Determine the (x, y) coordinate at the center of the cell enclosing the given text.  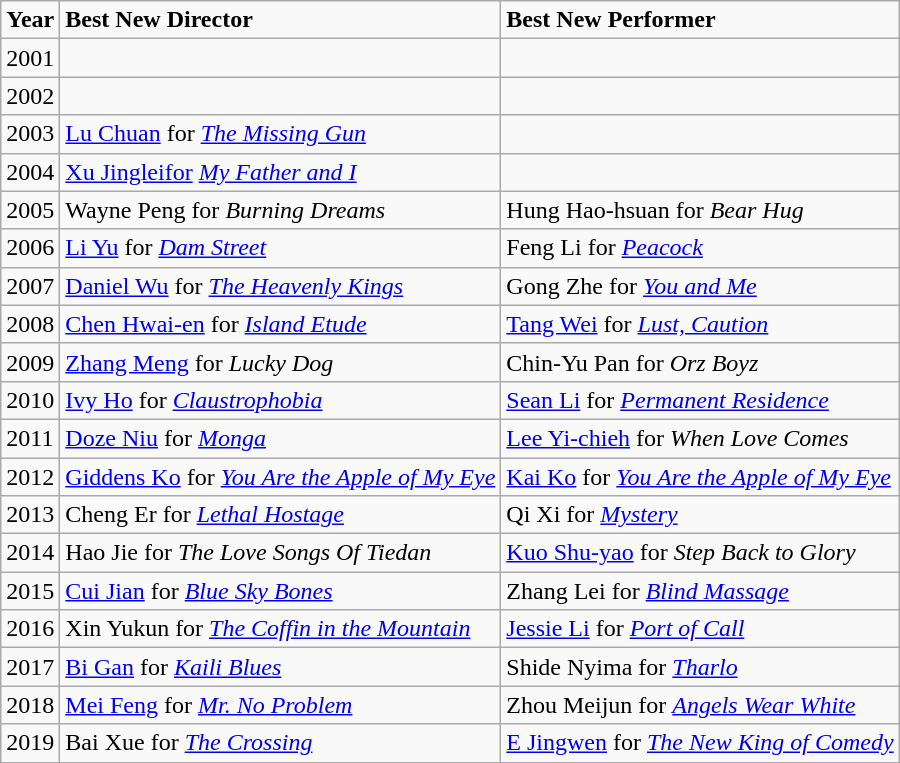
Doze Niu for Monga (280, 438)
2003 (30, 134)
Zhang Meng for Lucky Dog (280, 362)
2006 (30, 248)
Li Yu for Dam Street (280, 248)
Feng Li for Peacock (700, 248)
2007 (30, 286)
2014 (30, 553)
2010 (30, 400)
2002 (30, 96)
Best New Performer (700, 20)
Qi Xi for Mystery (700, 515)
Shide Nyima for Tharlo (700, 667)
2015 (30, 591)
E Jingwen for The New King of Comedy (700, 743)
Sean Li for Permanent Residence (700, 400)
Gong Zhe for You and Me (700, 286)
Kai Ko for You Are the Apple of My Eye (700, 477)
2016 (30, 629)
Xin Yukun for The Coffin in the Mountain (280, 629)
Chin-Yu Pan for Orz Boyz (700, 362)
Bai Xue for The Crossing (280, 743)
2009 (30, 362)
2008 (30, 324)
2017 (30, 667)
Mei Feng for Mr. No Problem (280, 705)
2004 (30, 172)
2013 (30, 515)
Lu Chuan for The Missing Gun (280, 134)
Tang Wei for Lust, Caution (700, 324)
Daniel Wu for The Heavenly Kings (280, 286)
Jessie Li for Port of Call (700, 629)
Wayne Peng for Burning Dreams (280, 210)
Hung Hao-hsuan for Bear Hug (700, 210)
Zhang Lei for Blind Massage (700, 591)
2011 (30, 438)
2001 (30, 58)
Chen Hwai-en for Island Etude (280, 324)
Hao Jie for The Love Songs Of Tiedan (280, 553)
2019 (30, 743)
2012 (30, 477)
Lee Yi-chieh for When Love Comes (700, 438)
Bi Gan for Kaili Blues (280, 667)
Zhou Meijun for Angels Wear White (700, 705)
2005 (30, 210)
Cui Jian for Blue Sky Bones (280, 591)
Xu Jingleifor My Father and I (280, 172)
Cheng Er for Lethal Hostage (280, 515)
Kuo Shu-yao for Step Back to Glory (700, 553)
Ivy Ho for Claustrophobia (280, 400)
Giddens Ko for You Are the Apple of My Eye (280, 477)
Best New Director (280, 20)
Year (30, 20)
2018 (30, 705)
